Locate the cell with the specified text and output its [x, y] center coordinate. 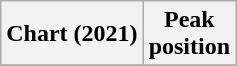
Peakposition [189, 34]
Chart (2021) [72, 34]
